For the text-containing cell, return its midpoint in (X, Y) coordinate format. 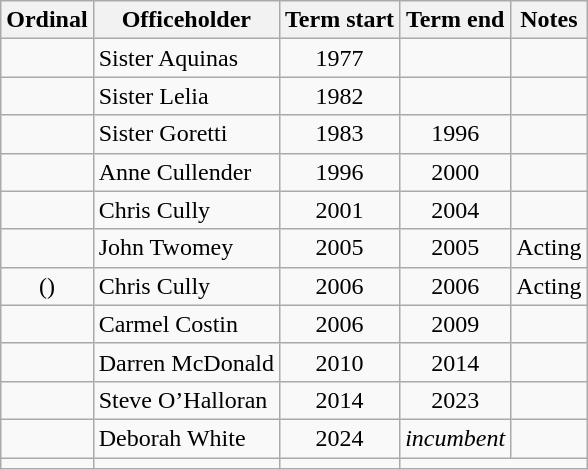
2010 (339, 362)
Term end (456, 20)
Carmel Costin (186, 324)
2009 (456, 324)
2000 (456, 172)
Sister Goretti (186, 134)
Sister Aquinas (186, 58)
Darren McDonald (186, 362)
Steve O’Halloran (186, 400)
Notes (549, 20)
1977 (339, 58)
incumbent (456, 438)
2024 (339, 438)
2001 (339, 210)
() (47, 286)
Anne Cullender (186, 172)
1983 (339, 134)
Ordinal (47, 20)
1982 (339, 96)
2023 (456, 400)
John Twomey (186, 248)
Sister Lelia (186, 96)
Deborah White (186, 438)
2004 (456, 210)
Officeholder (186, 20)
Term start (339, 20)
